Output the [x, y] coordinate of the center of the cell containing the given text.  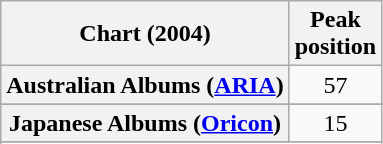
Peakposition [335, 34]
Chart (2004) [145, 34]
57 [335, 85]
Australian Albums (ARIA) [145, 85]
Japanese Albums (Oricon) [145, 123]
15 [335, 123]
